Locate the cell with the specified text and output its [X, Y] center coordinate. 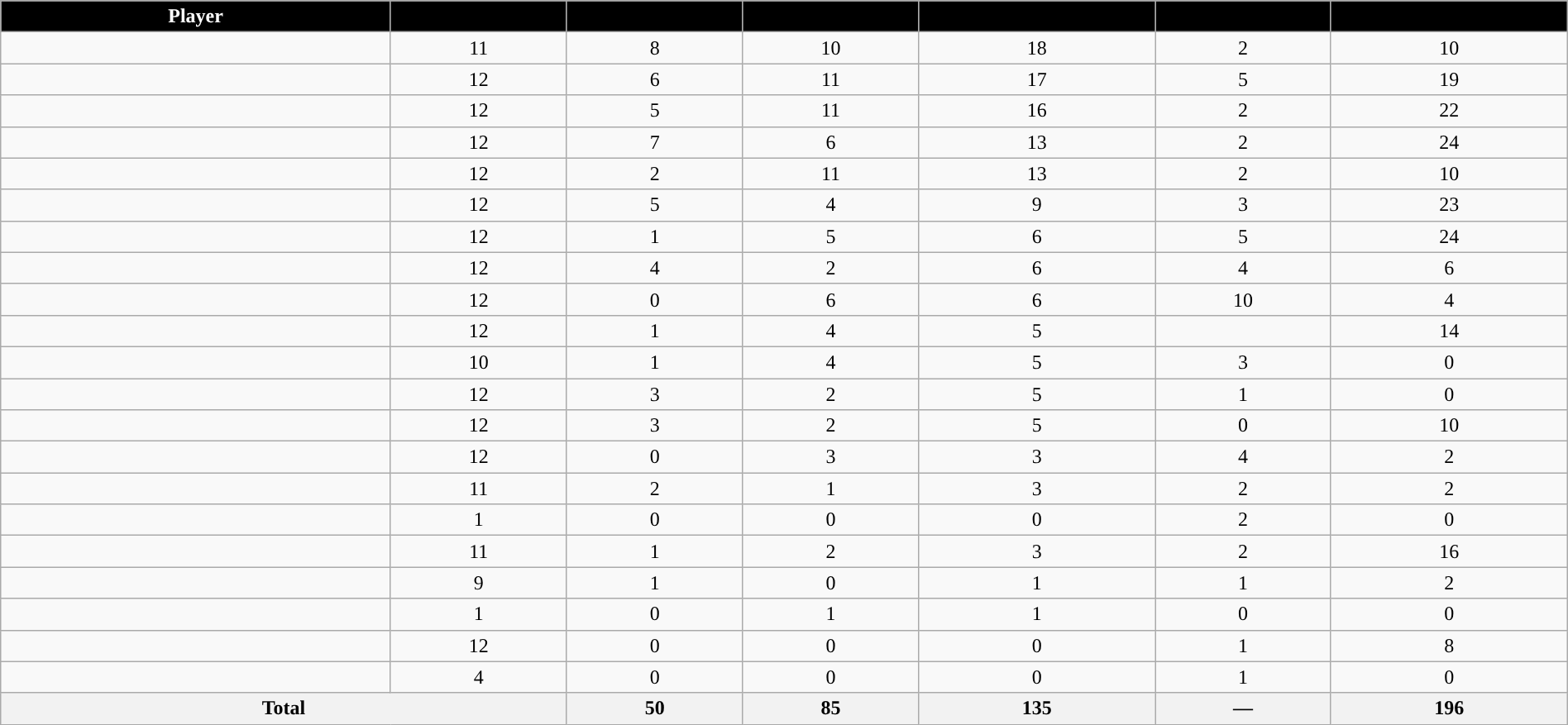
22 [1449, 111]
23 [1449, 205]
18 [1037, 48]
50 [655, 708]
19 [1449, 79]
Player [196, 17]
— [1244, 708]
196 [1449, 708]
14 [1449, 331]
7 [655, 142]
85 [830, 708]
Total [284, 708]
17 [1037, 79]
135 [1037, 708]
